Find where the given text appears and provide that cell's center as (x, y) coordinate. 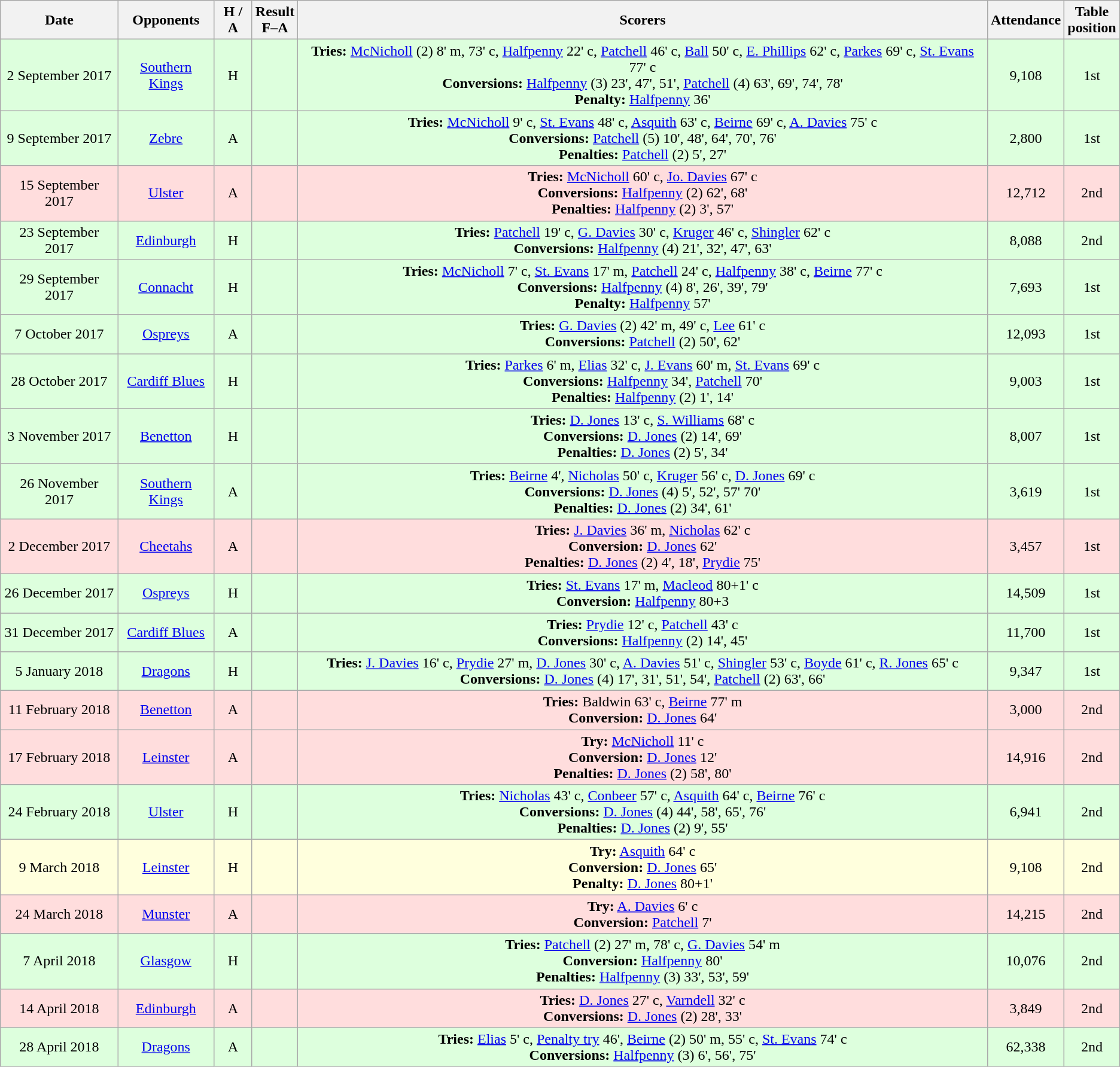
7,693 (1025, 287)
Tries: G. Davies (2) 42' m, 49' c, Lee 61' cConversions: Patchell (2) 50', 62' (643, 334)
Tries: D. Jones 13' c, S. Williams 68' cConversions: D. Jones (2) 14', 69'Penalties: D. Jones (2) 5', 34' (643, 436)
3 November 2017 (59, 436)
Glasgow (166, 961)
Attendance (1025, 20)
12,712 (1025, 193)
Tries: J. Davies 36' m, Nicholas 62' cConversion: D. Jones 62'Penalties: D. Jones (2) 4', 18', Prydie 75' (643, 546)
Tries: Patchell (2) 27' m, 78' c, G. Davies 54' m Conversion: Halfpenny 80' Penalties: Halfpenny (3) 33', 53', 59' (643, 961)
Date (59, 20)
8,007 (1025, 436)
12,093 (1025, 334)
23 September 2017 (59, 240)
Tries: Patchell 19' c, G. Davies 30' c, Kruger 46' c, Shingler 62' cConversions: Halfpenny (4) 21', 32', 47', 63' (643, 240)
11,700 (1025, 632)
29 September 2017 (59, 287)
2 December 2017 (59, 546)
14,509 (1025, 593)
Connacht (166, 287)
Tries: D. Jones 27' c, Varndell 32' c Conversions: D. Jones (2) 28', 33' (643, 1008)
7 October 2017 (59, 334)
24 March 2018 (59, 914)
26 November 2017 (59, 491)
14,916 (1025, 757)
3,849 (1025, 1008)
14 April 2018 (59, 1008)
Zebre (166, 138)
3,000 (1025, 711)
Tries: Parkes 6' m, Elias 32' c, J. Evans 60' m, St. Evans 69' cConversions: Halfpenny 34', Patchell 70'Penalties: Halfpenny (2) 1', 14' (643, 381)
9,003 (1025, 381)
26 December 2017 (59, 593)
3,457 (1025, 546)
ResultF–A (275, 20)
Tries: Elias 5' c, Penalty try 46', Beirne (2) 50' m, 55' c, St. Evans 74' c Conversions: Halfpenny (3) 6', 56', 75' (643, 1047)
28 October 2017 (59, 381)
3,619 (1025, 491)
Tries: Prydie 12' c, Patchell 43' cConversions: Halfpenny (2) 14', 45' (643, 632)
11 February 2018 (59, 711)
Tries: Baldwin 63' c, Beirne 77' mConversion: D. Jones 64' (643, 711)
Scorers (643, 20)
31 December 2017 (59, 632)
H / A (233, 20)
24 February 2018 (59, 812)
Try: A. Davies 6' c Conversion: Patchell 7' (643, 914)
Try: McNicholl 11' cConversion: D. Jones 12'Penalties: D. Jones (2) 58', 80' (643, 757)
14,215 (1025, 914)
9 September 2017 (59, 138)
Opponents (166, 20)
15 September 2017 (59, 193)
28 April 2018 (59, 1047)
2,800 (1025, 138)
7 April 2018 (59, 961)
Tableposition (1092, 20)
Tries: Beirne 4', Nicholas 50' c, Kruger 56' c, D. Jones 69' cConversions: D. Jones (4) 5', 52', 57' 70'Penalties: D. Jones (2) 34', 61' (643, 491)
9,347 (1025, 671)
17 February 2018 (59, 757)
10,076 (1025, 961)
Tries: Nicholas 43' c, Conbeer 57' c, Asquith 64' c, Beirne 76' cConversions: D. Jones (4) 44', 58', 65', 76'Penalties: D. Jones (2) 9', 55' (643, 812)
Munster (166, 914)
5 January 2018 (59, 671)
Tries: St. Evans 17' m, Macleod 80+1' cConversion: Halfpenny 80+3 (643, 593)
2 September 2017 (59, 75)
6,941 (1025, 812)
Try: Asquith 64' cConversion: D. Jones 65'Penalty: D. Jones 80+1' (643, 867)
9 March 2018 (59, 867)
Tries: McNicholl 60' c, Jo. Davies 67' cConversions: Halfpenny (2) 62', 68'Penalties: Halfpenny (2) 3', 57' (643, 193)
8,088 (1025, 240)
62,338 (1025, 1047)
Cheetahs (166, 546)
